Search for the cell housing the specified text and yield its [X, Y] center coordinate. 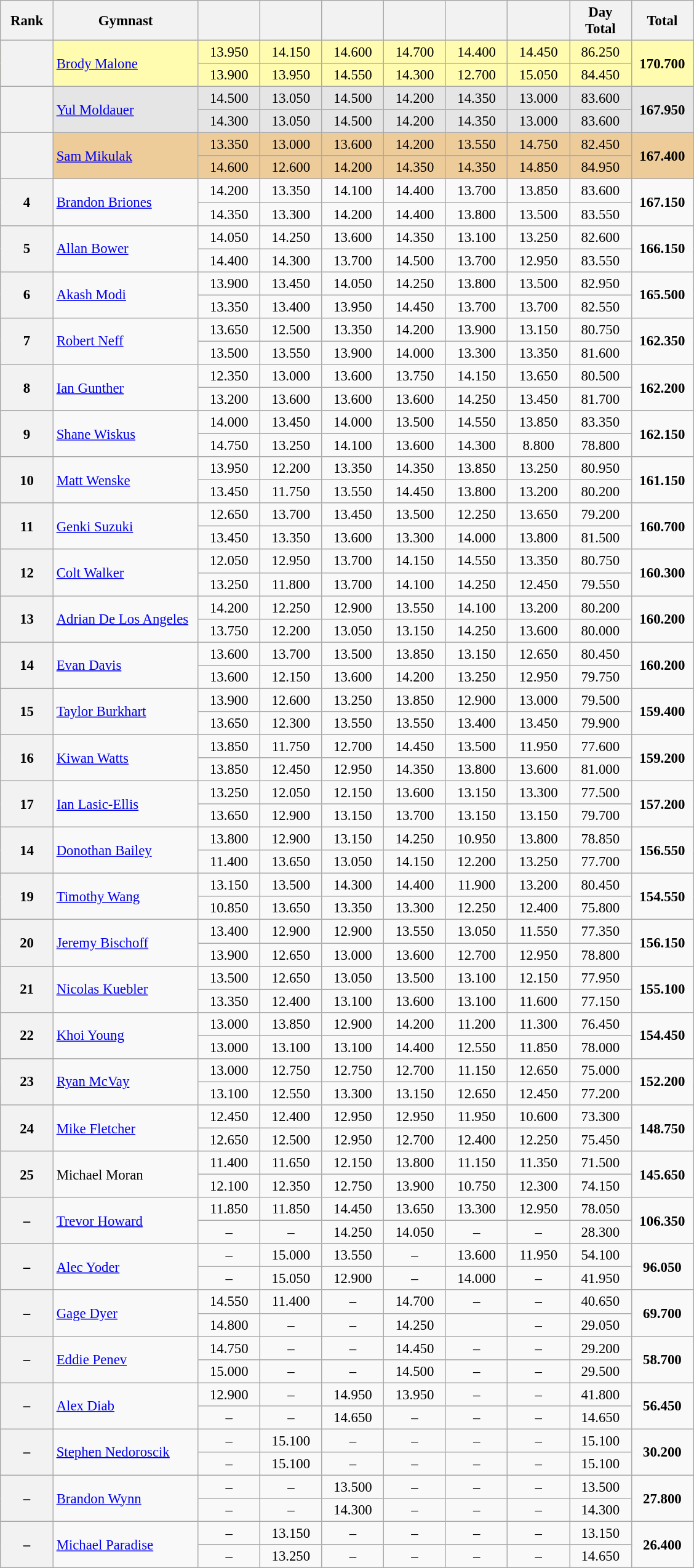
84.450 [600, 75]
77.500 [600, 793]
41.800 [600, 1394]
19 [27, 896]
77.350 [600, 931]
75.000 [600, 1071]
11.900 [476, 885]
10 [27, 480]
10.850 [229, 908]
Rank [27, 21]
10.750 [476, 1186]
77.950 [600, 978]
11.800 [292, 584]
11.600 [539, 1001]
Nicolas Kuebler [126, 989]
82.950 [600, 283]
Alex Diab [126, 1406]
Brandon Wynn [126, 1498]
Brody Malone [126, 64]
8.800 [539, 446]
20 [27, 943]
16 [27, 757]
75.450 [600, 1140]
106.350 [662, 1220]
159.400 [662, 712]
80.000 [600, 630]
152.200 [662, 1082]
4 [27, 202]
82.600 [600, 237]
Timothy Wang [126, 896]
78.000 [600, 1047]
23 [27, 1082]
Ryan McVay [126, 1082]
Allan Bower [126, 249]
165.500 [662, 294]
28.300 [600, 1232]
41.950 [600, 1279]
Michael Paradise [126, 1545]
Gymnast [126, 21]
12.100 [229, 1186]
Trevor Howard [126, 1220]
Adrian De Los Angeles [126, 619]
Brandon Briones [126, 202]
145.650 [662, 1175]
Donothan Bailey [126, 851]
22 [27, 1035]
73.300 [600, 1117]
154.550 [662, 896]
79.550 [600, 584]
166.150 [662, 249]
77.150 [600, 1001]
8 [27, 388]
Genki Suzuki [126, 526]
Jeremy Bischoff [126, 943]
74.150 [600, 1186]
160.700 [662, 526]
14.800 [229, 1325]
Michael Moran [126, 1175]
162.350 [662, 341]
21 [27, 989]
Gage Dyer [126, 1314]
Mike Fletcher [126, 1128]
Ian Lasic-Ellis [126, 804]
27.800 [662, 1498]
29.500 [600, 1371]
9 [27, 433]
Eddie Penev [126, 1359]
Khoi Young [126, 1035]
Robert Neff [126, 341]
157.200 [662, 804]
71.500 [600, 1163]
29.200 [600, 1348]
167.150 [662, 202]
84.950 [600, 168]
24 [27, 1128]
160.300 [662, 573]
78.850 [600, 839]
6 [27, 294]
Total [662, 21]
5 [27, 249]
25 [27, 1175]
Colt Walker [126, 573]
7 [27, 341]
79.900 [600, 723]
170.700 [662, 64]
Day Total [600, 21]
11.550 [539, 931]
86.250 [600, 52]
Stephen Nedoroscik [126, 1452]
Sam Mikulak [126, 156]
40.650 [600, 1302]
10.600 [539, 1117]
77.600 [600, 746]
162.200 [662, 388]
79.200 [600, 515]
167.400 [662, 156]
26.400 [662, 1545]
13 [27, 619]
159.200 [662, 757]
17 [27, 804]
11 [27, 526]
161.150 [662, 480]
Ian Gunther [126, 388]
Matt Wenske [126, 480]
11.200 [476, 1024]
96.050 [662, 1267]
Shane Wiskus [126, 433]
75.800 [600, 908]
81.500 [600, 538]
79.700 [600, 816]
156.550 [662, 851]
79.750 [600, 677]
Evan Davis [126, 665]
69.700 [662, 1314]
10.950 [476, 839]
81.700 [600, 399]
15 [27, 712]
54.100 [600, 1255]
155.100 [662, 989]
Taylor Burkhart [126, 712]
162.150 [662, 433]
14.950 [353, 1394]
80.950 [600, 468]
77.200 [600, 1093]
Alec Yoder [126, 1267]
83.350 [600, 422]
77.700 [600, 862]
82.450 [600, 145]
11.300 [539, 1024]
156.150 [662, 943]
78.050 [600, 1209]
154.450 [662, 1035]
148.750 [662, 1128]
80.500 [600, 376]
Akash Modi [126, 294]
14.850 [539, 168]
56.450 [662, 1406]
29.050 [600, 1325]
79.500 [600, 700]
Kiwan Watts [126, 757]
82.550 [600, 307]
81.000 [600, 770]
11.650 [292, 1163]
11.350 [539, 1163]
167.950 [662, 110]
12 [27, 573]
81.600 [600, 353]
30.200 [662, 1452]
76.450 [600, 1024]
58.700 [662, 1359]
Yul Moldauer [126, 110]
